Identify which cell holds the provided text, then report its (x, y) central coordinate. 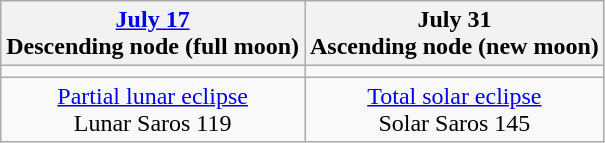
July 31Ascending node (new moon) (454, 34)
Total solar eclipseSolar Saros 145 (454, 110)
July 17Descending node (full moon) (153, 34)
Partial lunar eclipseLunar Saros 119 (153, 110)
